Capture the cell that displays the provided text and extract its (x, y) central coordinate. 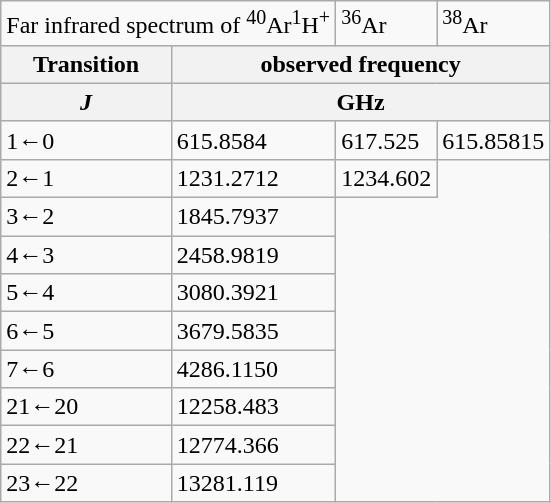
7←6 (86, 369)
22←21 (86, 445)
13281.119 (253, 483)
2458.9819 (253, 255)
36Ar (386, 24)
23←22 (86, 483)
4286.1150 (253, 369)
Far infrared spectrum of 40Ar1H+ (168, 24)
2←1 (86, 178)
GHz (360, 102)
3080.3921 (253, 293)
617.525 (386, 140)
1231.2712 (253, 178)
38Ar (494, 24)
1234.602 (386, 178)
12774.366 (253, 445)
1←0 (86, 140)
21←20 (86, 407)
6←5 (86, 331)
4←3 (86, 255)
J (86, 102)
5←4 (86, 293)
12258.483 (253, 407)
observed frequency (360, 64)
Transition (86, 64)
615.8584 (253, 140)
615.85815 (494, 140)
3679.5835 (253, 331)
3←2 (86, 217)
1845.7937 (253, 217)
